Determine the (X, Y) coordinate at the center of the cell enclosing the given text.  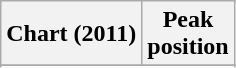
Chart (2011) (72, 34)
Peakposition (188, 34)
